Return [X, Y] of the center of cell containing provided text 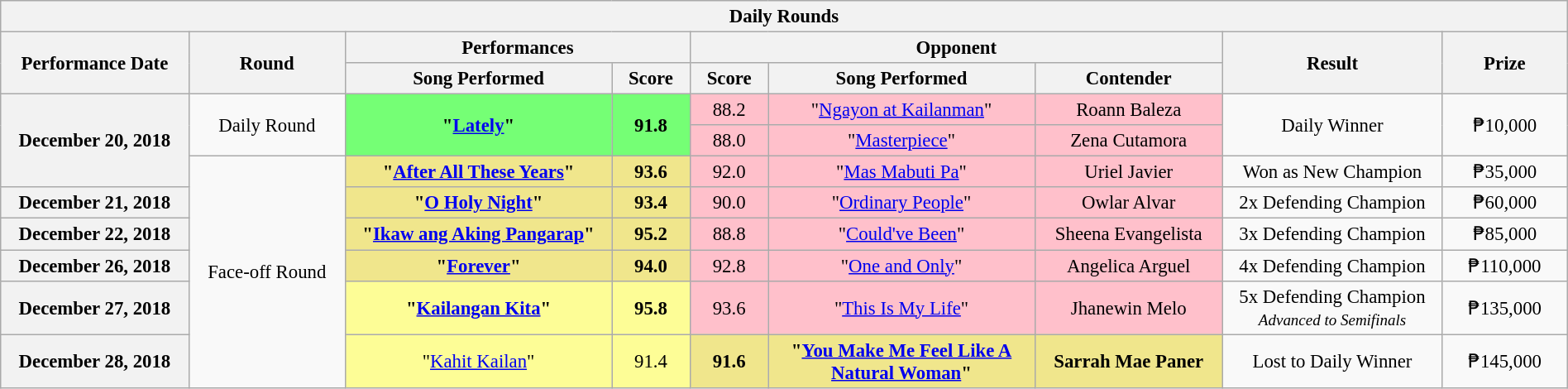
3x Defending Champion [1331, 234]
Roann Baleza [1128, 110]
"Lately" [479, 126]
Uriel Javier [1128, 172]
Opponent [956, 48]
₱60,000 [1505, 203]
4x Defending Champion [1331, 266]
December 20, 2018 [94, 141]
"Mas Mabuti Pa" [901, 172]
Zena Cutamora [1128, 141]
"Could've Been" [901, 234]
"You Make Me Feel Like A Natural Woman" [901, 361]
Owlar Alvar [1128, 203]
₱110,000 [1505, 266]
94.0 [652, 266]
2x Defending Champion [1331, 203]
₱145,000 [1505, 361]
5x Defending ChampionAdvanced to Semifinals [1331, 308]
Sarrah Mae Paner [1128, 361]
₱10,000 [1505, 126]
91.8 [652, 126]
₱85,000 [1505, 234]
92.0 [729, 172]
90.0 [729, 203]
Angelica Arguel [1128, 266]
"Ikaw ang Aking Pangarap" [479, 234]
"One and Only" [901, 266]
88.0 [729, 141]
December 27, 2018 [94, 308]
Jhanewin Melo [1128, 308]
Prize [1505, 63]
Round [266, 63]
December 28, 2018 [94, 361]
"Kailangan Kita" [479, 308]
December 21, 2018 [94, 203]
Performances [518, 48]
Result [1331, 63]
Face-off Round [266, 272]
Daily Rounds [784, 17]
"Ngayon at Kailanman" [901, 110]
Sheena Evangelista [1128, 234]
Daily Round [266, 126]
Lost to Daily Winner [1331, 361]
95.2 [652, 234]
Contender [1128, 79]
"Kahit Kailan" [479, 361]
95.8 [652, 308]
₱35,000 [1505, 172]
"After All These Years" [479, 172]
"Masterpiece" [901, 141]
December 26, 2018 [94, 266]
"Forever" [479, 266]
"O Holy Night" [479, 203]
88.8 [729, 234]
88.2 [729, 110]
₱135,000 [1505, 308]
Won as New Champion [1331, 172]
December 22, 2018 [94, 234]
"Ordinary People" [901, 203]
92.8 [729, 266]
91.4 [652, 361]
Daily Winner [1331, 126]
93.4 [652, 203]
Performance Date [94, 63]
91.6 [729, 361]
"This Is My Life" [901, 308]
